Find where the given text appears and provide that cell's center as [x, y] coordinate. 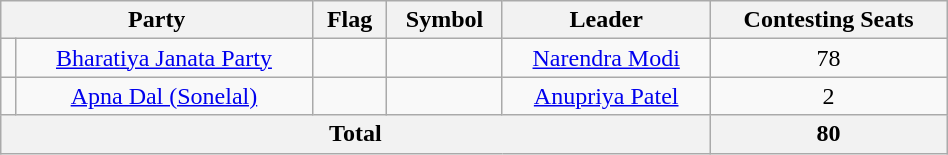
Apna Dal (Sonelal) [164, 96]
2 [828, 96]
Contesting Seats [828, 20]
Symbol [445, 20]
Bharatiya Janata Party [164, 58]
Total [356, 134]
78 [828, 58]
Flag [350, 20]
Anupriya Patel [606, 96]
Party [157, 20]
80 [828, 134]
Leader [606, 20]
Narendra Modi [606, 58]
